For the text-containing cell, return its midpoint in [x, y] coordinate format. 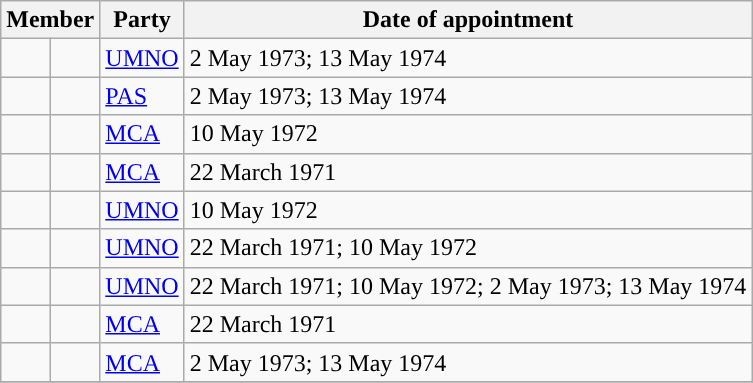
PAS [142, 96]
22 March 1971; 10 May 1972; 2 May 1973; 13 May 1974 [468, 286]
22 March 1971; 10 May 1972 [468, 248]
Member [50, 20]
Date of appointment [468, 20]
Party [142, 20]
